Return the [x, y] coordinate for the center point of the cell that contains the specified text.  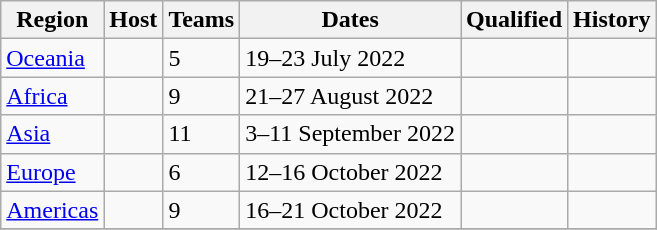
Europe [52, 172]
21–27 August 2022 [350, 96]
11 [202, 134]
Host [134, 20]
16–21 October 2022 [350, 210]
Qualified [514, 20]
Oceania [52, 58]
Teams [202, 20]
Asia [52, 134]
19–23 July 2022 [350, 58]
5 [202, 58]
12–16 October 2022 [350, 172]
Dates [350, 20]
3–11 September 2022 [350, 134]
Africa [52, 96]
Region [52, 20]
6 [202, 172]
History [612, 20]
Americas [52, 210]
